Capture the cell that displays the provided text and extract its (X, Y) central coordinate. 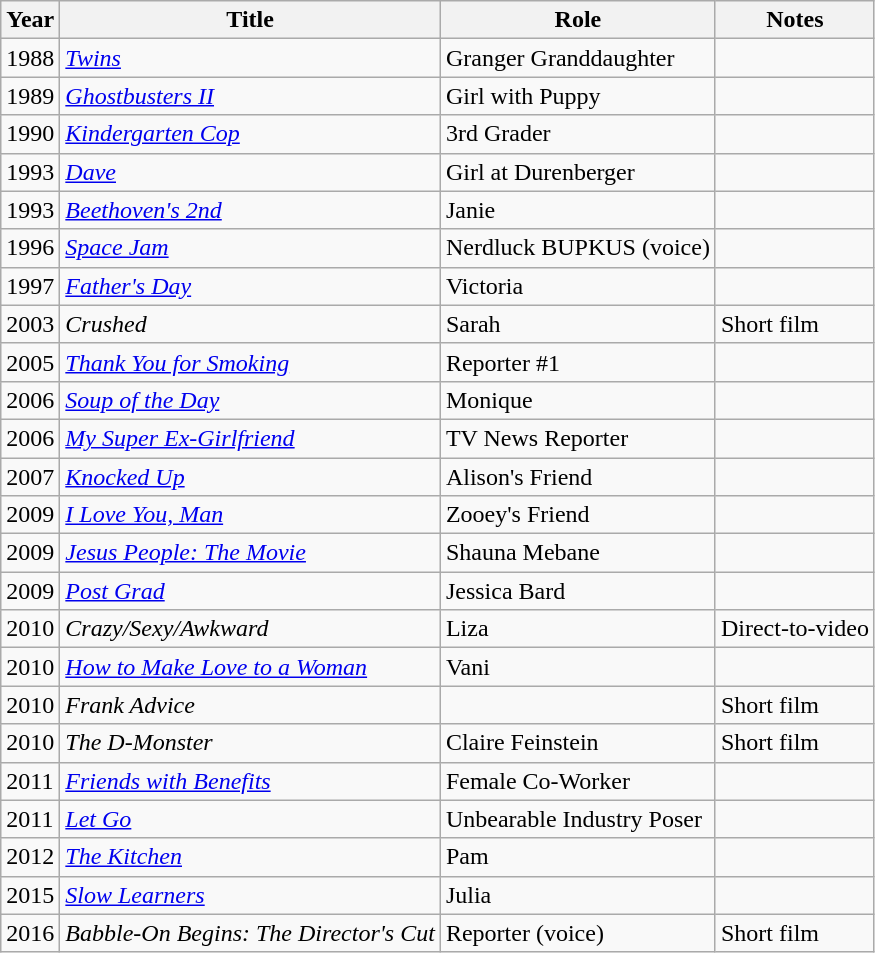
2007 (30, 477)
Crushed (250, 324)
1996 (30, 248)
1997 (30, 286)
Kindergarten Cop (250, 134)
Vani (578, 667)
1990 (30, 134)
Space Jam (250, 248)
Reporter #1 (578, 362)
Victoria (578, 286)
Title (250, 20)
Zooey's Friend (578, 515)
The Kitchen (250, 857)
Alison's Friend (578, 477)
Monique (578, 400)
I Love You, Man (250, 515)
TV News Reporter (578, 438)
2015 (30, 895)
Let Go (250, 819)
The D-Monster (250, 743)
How to Make Love to a Woman (250, 667)
Female Co-Worker (578, 781)
Soup of the Day (250, 400)
Girl with Puppy (578, 96)
Father's Day (250, 286)
Dave (250, 172)
Crazy/Sexy/Awkward (250, 629)
Knocked Up (250, 477)
Post Grad (250, 591)
Janie (578, 210)
Ghostbusters II (250, 96)
2005 (30, 362)
Nerdluck BUPKUS (voice) (578, 248)
Unbearable Industry Poser (578, 819)
Julia (578, 895)
Girl at Durenberger (578, 172)
1988 (30, 58)
Slow Learners (250, 895)
Claire Feinstein (578, 743)
My Super Ex-Girlfriend (250, 438)
3rd Grader (578, 134)
Friends with Benefits (250, 781)
Direct-to-video (794, 629)
Pam (578, 857)
Granger Granddaughter (578, 58)
Jesus People: The Movie (250, 553)
Notes (794, 20)
Beethoven's 2nd (250, 210)
2003 (30, 324)
Liza (578, 629)
Role (578, 20)
Jessica Bard (578, 591)
1989 (30, 96)
Sarah (578, 324)
2016 (30, 933)
Twins (250, 58)
Reporter (voice) (578, 933)
Shauna Mebane (578, 553)
Thank You for Smoking (250, 362)
Frank Advice (250, 705)
2012 (30, 857)
Babble-On Begins: The Director's Cut (250, 933)
Year (30, 20)
